Determine the [X, Y] coordinate at the center of the cell enclosing the given text.  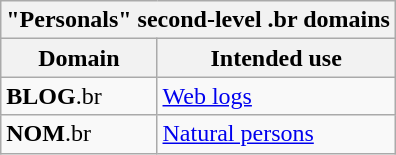
Natural persons [276, 134]
Intended use [276, 58]
Domain [79, 58]
BLOG.br [79, 96]
NOM.br [79, 134]
"Personals" second-level .br domains [198, 20]
Web logs [276, 96]
